Scan for the cell matching the given text and deliver its (X, Y) coordinate at center. 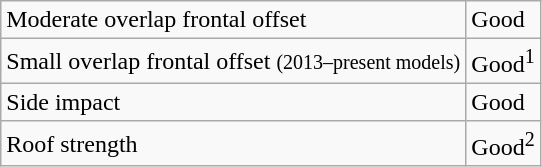
Side impact (234, 102)
Moderate overlap frontal offset (234, 20)
Good1 (503, 62)
Roof strength (234, 144)
Good2 (503, 144)
Small overlap frontal offset (2013–present models) (234, 62)
